Return (X, Y) of the center of cell containing provided text 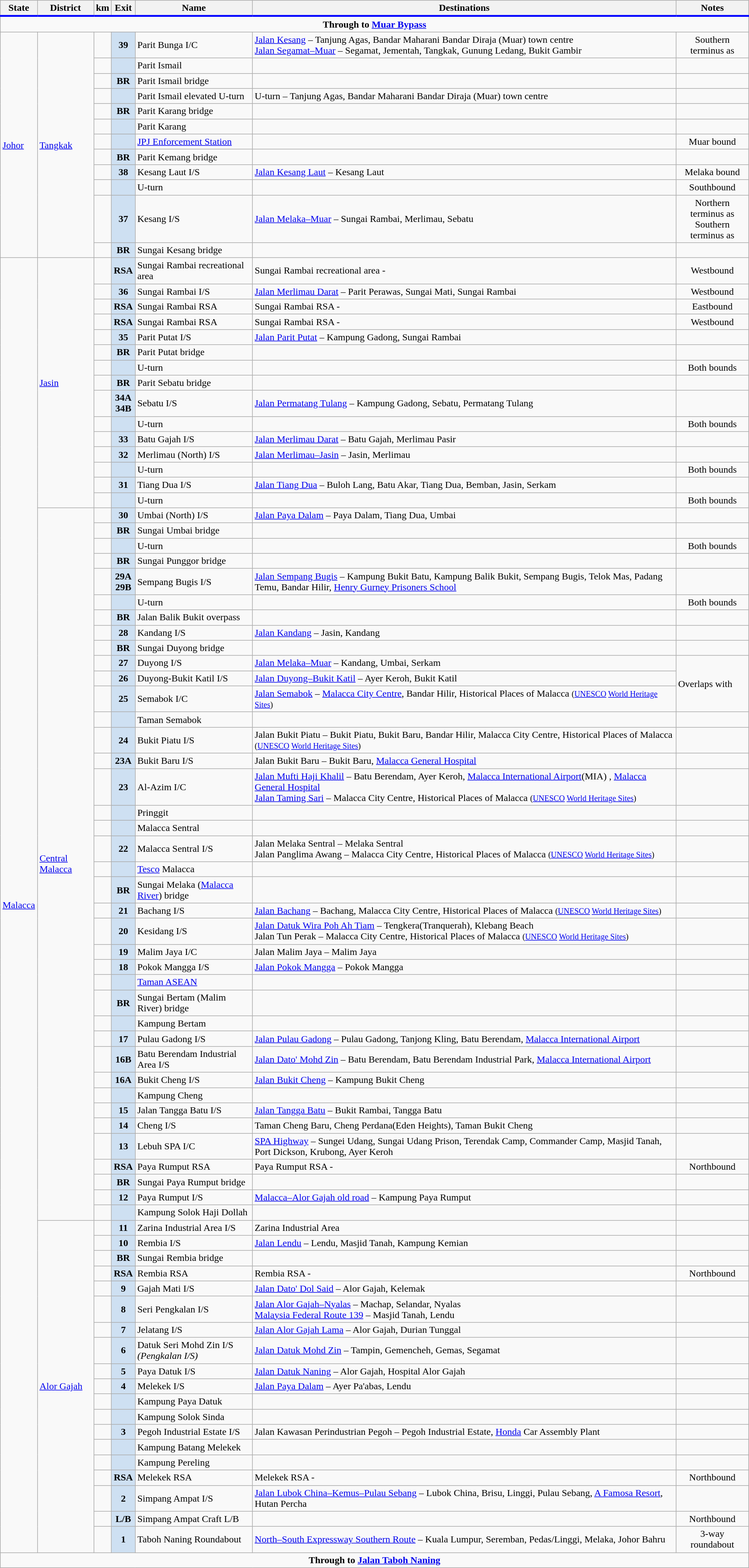
35 (123, 337)
Kandang I/S (194, 633)
Semabok I/C (194, 699)
Batu Gajah I/S (194, 439)
Alor Gajah (66, 1386)
State (19, 8)
Zarina Industrial Area (464, 1228)
26 (123, 678)
18 (123, 967)
L/B (123, 1519)
Bachang I/S (194, 911)
Malacca–Alor Gajah old road – Kampung Paya Rumput (464, 1197)
30 (123, 515)
Notes (712, 8)
Jalan Kawasan Perindustrian Pegoh – Pegoh Industrial Estate, Honda Car Assembly Plant (464, 1432)
7 (123, 1330)
Sungai Rambai recreational area - (464, 271)
Kampung Pereling (194, 1462)
28 (123, 633)
km (102, 8)
Jalan Dato' Dol Said – Alor Gajah, Kelemak (464, 1288)
Pegoh Industrial Estate I/S (194, 1432)
Lebuh SPA I/C (194, 1146)
15 (123, 1111)
Johor (19, 145)
4 (123, 1386)
25 (123, 699)
Jalan Merlimau Darat – Parit Perawas, Sungai Mati, Sungai Rambai (464, 292)
Malacca Sentral (194, 828)
Jalan Pokok Mangga – Pokok Mangga (464, 967)
U-turn – Tanjung Agas, Bandar Maharani Bandar Diraja (Muar) town centre (464, 96)
Jalan Bukit Cheng – Kampung Bukit Cheng (464, 1080)
Parit Putat bridge (194, 352)
Jelatang I/S (194, 1330)
Kesidang I/S (194, 931)
Kampung Solok Sinda (194, 1417)
Jalan Alor Gajah–Nyalas – Machap, Selandar, Nyalas Malaysia Federal Route 139 – Masjid Tanah, Lendu (464, 1309)
Southern terminus as (712, 45)
24 (123, 740)
Overlaps with (712, 684)
Melekek RSA (194, 1478)
Name (194, 8)
Parit Ismail (194, 66)
Pringgit (194, 813)
Sungai Punggor bridge (194, 561)
Simpang Ampat I/S (194, 1498)
39 (123, 45)
Seri Pengkalan I/S (194, 1309)
36 (123, 292)
Muar bound (712, 142)
Jalan Datuk Naning – Alor Gajah, Hospital Alor Gajah (464, 1371)
Taman ASEAN (194, 982)
Duyong-Bukit Katil I/S (194, 678)
Jalan Tangga Batu – Bukit Rambai, Tangga Batu (464, 1111)
Parit Karang (194, 126)
Jalan Lubok China–Kemus–Pulau Sebang – Lubok China, Brisu, Linggi, Pulau Sebang, A Famosa Resort, Hutan Percha (464, 1498)
14 (123, 1126)
3 (123, 1432)
Jalan Lendu – Lendu, Masjid Tanah, Kampung Kemian (464, 1243)
Bukit Baru I/S (194, 761)
Sungai Melaka (Malacca River) bridge (194, 890)
Jalan Kesang Laut – Kesang Laut (464, 172)
Jalan Sempang Bugis – Kampung Bukit Batu, Kampung Balik Bukit, Sempang Bugis, Telok Mas, Padang Temu, Bandar Hilir, Henry Gurney Prisoners School (464, 581)
9 (123, 1288)
Kesang I/S (194, 219)
Sungai Rambai I/S (194, 292)
Simpang Ampat Craft L/B (194, 1519)
37 (123, 219)
Sempang Bugis I/S (194, 581)
Taman Cheng Baru, Cheng Perdana(Eden Heights), Taman Bukit Cheng (464, 1126)
16B (123, 1059)
19 (123, 952)
Melaka bound (712, 172)
SPA Highway – Sungei Udang, Sungai Udang Prison, Terendak Camp, Commander Camp, Masjid Tanah, Port Dickson, Krubong, Ayer Keroh (464, 1146)
12 (123, 1197)
8 (123, 1309)
32 (123, 454)
Merlimau (North) I/S (194, 454)
JPJ Enforcement Station (194, 142)
Sungai Kesang bridge (194, 250)
Jalan Merlimau Darat – Batu Gajah, Merlimau Pasir (464, 439)
Taman Semabok (194, 719)
22 (123, 849)
Duyong I/S (194, 663)
Exit (123, 8)
Jalan Duyong–Bukit Katil – Ayer Keroh, Bukit Katil (464, 678)
38 (123, 172)
Destinations (464, 8)
Kampung Paya Datuk (194, 1402)
Pulau Gadong I/S (194, 1039)
Jalan Balik Bukit overpass (194, 617)
13 (123, 1146)
Sungai Rembia bridge (194, 1258)
Northern terminus as Southern terminus as (712, 219)
Sungai Umbai bridge (194, 531)
Kampung Bertam (194, 1023)
Rembia I/S (194, 1243)
Tangkak (66, 145)
Parit Putat I/S (194, 337)
29A29B (123, 581)
Parit Kemang bridge (194, 157)
Paya Rumput RSA (194, 1167)
Al-Azim I/C (194, 787)
Jalan Malim Jaya – Malim Jaya (464, 952)
Sebatu I/S (194, 403)
Southbound (712, 187)
Jalan Datuk Mohd Zin – Tampin, Gemencheh, Gemas, Segamat (464, 1350)
Taboh Naning Roundabout (194, 1540)
Sungai Bertam (Malim River) bridge (194, 1003)
Kesang Laut I/S (194, 172)
Jalan Merlimau–Jasin – Jasin, Merlimau (464, 454)
Eastbound (712, 307)
Batu Berendam Industrial Area I/S (194, 1059)
Paya Rumput RSA - (464, 1167)
Kampung Batang Melekek (194, 1447)
11 (123, 1228)
Jalan Bachang – Bachang, Malacca City Centre, Historical Places of Malacca (UNESCO World Heritage Sites) (464, 911)
Jalan Permatang Tulang – Kampung Gadong, Sebatu, Permatang Tulang (464, 403)
Gajah Mati I/S (194, 1288)
Paya Datuk I/S (194, 1371)
5 (123, 1371)
Rembia RSA (194, 1273)
Rembia RSA - (464, 1273)
Sungai Paya Rumput bridge (194, 1182)
21 (123, 911)
Jalan Paya Dalam – Ayer Pa'abas, Lendu (464, 1386)
Bukit Piatu I/S (194, 740)
Parit Karang bridge (194, 111)
Jalan Bukit Piatu – Bukit Piatu, Bukit Baru, Bandar Hilir, Malacca City Centre, Historical Places of Malacca (UNESCO World Heritage Sites) (464, 740)
20 (123, 931)
Through to Jalan Taboh Naning (374, 1560)
Parit Ismail bridge (194, 81)
6 (123, 1350)
Sungai Rambai recreational area (194, 271)
2 (123, 1498)
Sungai Duyong bridge (194, 648)
17 (123, 1039)
3-way roundabout (712, 1540)
23A (123, 761)
Jalan Melaka–Muar – Kandang, Umbai, Serkam (464, 663)
Jalan Melaka–Muar – Sungai Rambai, Merlimau, Sebatu (464, 219)
34A34B (123, 403)
Central Malacca (66, 864)
Kampung Cheng (194, 1095)
Datuk Seri Mohd Zin I/S(Pengkalan I/S) (194, 1350)
33 (123, 439)
Parit Sebatu bridge (194, 383)
Umbai (North) I/S (194, 515)
16A (123, 1080)
Jalan Melaka Sentral – Melaka SentralJalan Panglima Awang – Malacca City Centre, Historical Places of Malacca (UNESCO World Heritage Sites) (464, 849)
27 (123, 663)
Jalan Bukit Baru – Bukit Baru, Malacca General Hospital (464, 761)
District (66, 8)
Jalan Paya Dalam – Paya Dalam, Tiang Dua, Umbai (464, 515)
Jalan Dato' Mohd Zin – Batu Berendam, Batu Berendam Industrial Park, Malacca International Airport (464, 1059)
Through to Muar Bypass (374, 24)
31 (123, 485)
Cheng I/S (194, 1126)
Jalan Parit Putat – Kampung Gadong, Sungai Rambai (464, 337)
Tesco Malacca (194, 869)
Melekek RSA - (464, 1478)
Zarina Industrial Area I/S (194, 1228)
Jalan Tangga Batu I/S (194, 1111)
Parit Bunga I/C (194, 45)
Pokok Mangga I/S (194, 967)
Tiang Dua I/S (194, 485)
10 (123, 1243)
Malacca (19, 905)
Malacca Sentral I/S (194, 849)
Kampung Solok Haji Dollah (194, 1212)
Jalan Pulau Gadong – Pulau Gadong, Tanjong Kling, Batu Berendam, Malacca International Airport (464, 1039)
Jalan Kandang – Jasin, Kandang (464, 633)
23 (123, 787)
North–South Expressway Southern Route – Kuala Lumpur, Seremban, Pedas/Linggi, Melaka, Johor Bahru (464, 1540)
Parit Ismail elevated U-turn (194, 96)
Jalan Semabok – Malacca City Centre, Bandar Hilir, Historical Places of Malacca (UNESCO World Heritage Sites) (464, 699)
1 (123, 1540)
Paya Rumput I/S (194, 1197)
Bukit Cheng I/S (194, 1080)
Melekek I/S (194, 1386)
Jalan Tiang Dua – Buloh Lang, Batu Akar, Tiang Dua, Bemban, Jasin, Serkam (464, 485)
Malim Jaya I/C (194, 952)
Jalan Alor Gajah Lama – Alor Gajah, Durian Tunggal (464, 1330)
Jasin (66, 383)
